Search for the cell housing the specified text and yield its [x, y] center coordinate. 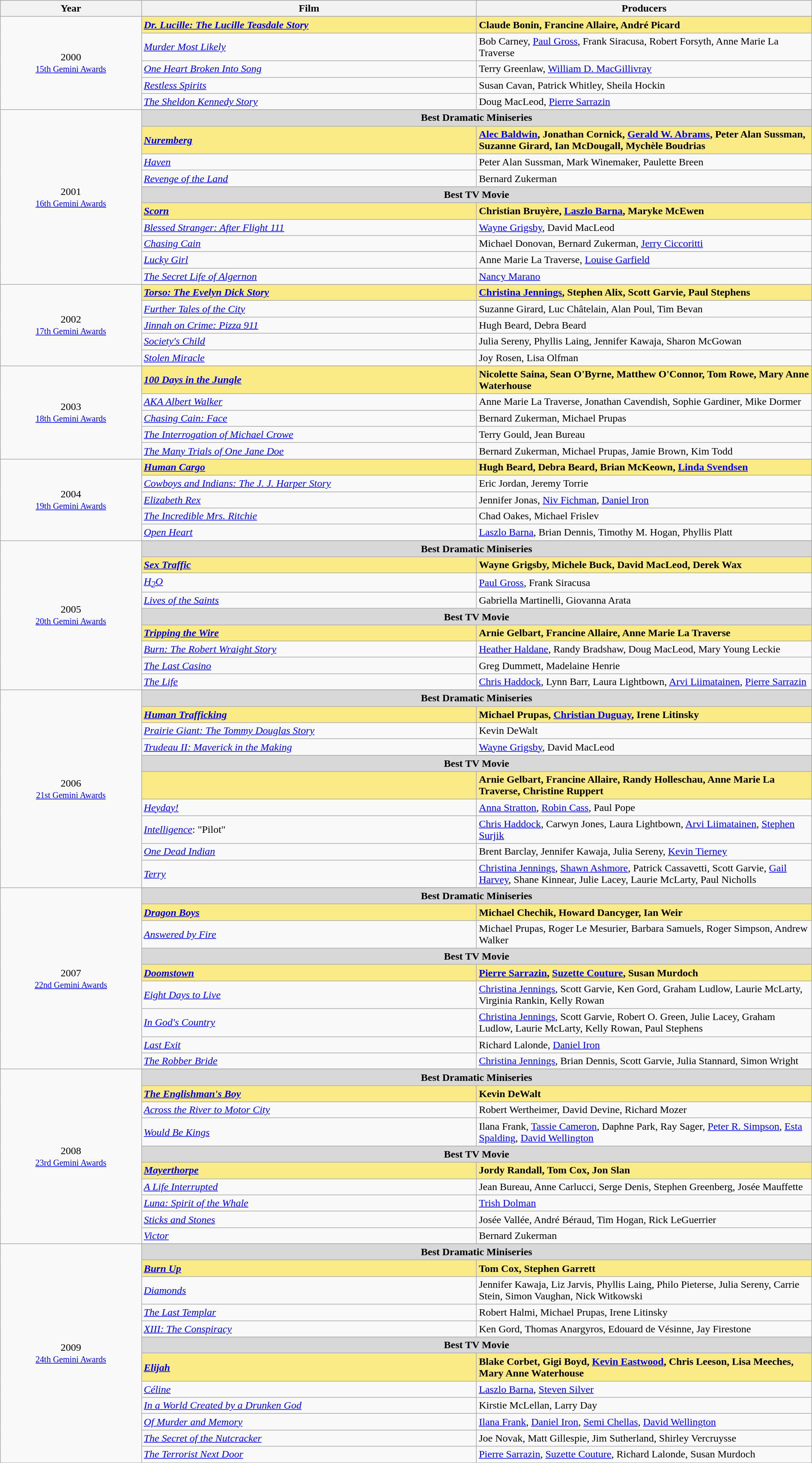
Michael Prupas, Christian Duguay, Irene Litinsky [644, 715]
The Secret Life of Algernon [309, 276]
Restless Spirits [309, 85]
Lives of the Saints [309, 600]
Peter Alan Sussman, Mark Winemaker, Paulette Breen [644, 162]
Of Murder and Memory [309, 1422]
Heather Haldane, Randy Bradshaw, Doug MacLeod, Mary Young Leckie [644, 649]
Eight Days to Live [309, 995]
Scorn [309, 211]
Chasing Cain: Face [309, 418]
Josée Vallée, André Béraud, Tim Hogan, Rick LeGuerrier [644, 1219]
Intelligence: "Pilot" [309, 829]
AKA Albert Walker [309, 402]
Nancy Marano [644, 276]
The Incredible Mrs. Ritchie [309, 516]
The Last Templar [309, 1313]
The Life [309, 682]
Jordy Randall, Tom Cox, Jon Slan [644, 1170]
Across the River to Motor City [309, 1110]
Trudeau II: Maverick in the Making [309, 747]
The Interrogation of Michael Crowe [309, 434]
2002 17th Gemini Awards [71, 325]
Michael Donovan, Bernard Zukerman, Jerry Ciccoritti [644, 244]
Christina Jennings, Shawn Ashmore, Patrick Cassavetti, Scott Garvie, Gail Harvey, Shane Kinnear, Julie Lacey, Laurie McLarty, Paul Nicholls [644, 874]
Kirstie McLellan, Larry Day [644, 1406]
Hugh Beard, Debra Beard [644, 325]
Richard Lalonde, Daniel Iron [644, 1045]
The Englishman's Boy [309, 1094]
Sex Traffic [309, 565]
Joy Rosen, Lisa Olfman [644, 358]
One Dead Indian [309, 852]
Hugh Beard, Debra Beard, Brian McKeown, Linda Svendsen [644, 467]
Laszlo Barna, Brian Dennis, Timothy M. Hogan, Phyllis Platt [644, 533]
Elizabeth Rex [309, 500]
Chad Oakes, Michael Frislev [644, 516]
Chris Haddock, Lynn Barr, Laura Lightbown, Arvi Liimatainen, Pierre Sarrazin [644, 682]
Paul Gross, Frank Siracusa [644, 583]
Susan Cavan, Patrick Whitley, Sheila Hockin [644, 85]
Human Cargo [309, 467]
Human Trafficking [309, 715]
Claude Bonin, Francine Allaire, André Picard [644, 25]
Christian Bruyère, Laszlo Barna, Maryke McEwen [644, 211]
Bernard Zukerman, Michael Prupas [644, 418]
Christina Jennings, Stephen Alix, Scott Garvie, Paul Stephens [644, 293]
Robert Halmi, Michael Prupas, Irene Litinsky [644, 1313]
Ken Gord, Thomas Anargyros, Edouard de Vésinne, Jay Firestone [644, 1329]
Dragon Boys [309, 912]
Blessed Stranger: After Flight 111 [309, 227]
Jean Bureau, Anne Carlucci, Serge Denis, Stephen Greenberg, Josée Mauffette [644, 1187]
Nuremberg [309, 140]
Mayerthorpe [309, 1170]
2006 21st Gemini Awards [71, 789]
Cowboys and Indians: The J. J. Harper Story [309, 483]
Lucky Girl [309, 260]
Ilana Frank, Tassie Cameron, Daphne Park, Ray Sager, Peter R. Simpson, Esta Spalding, David Wellington [644, 1132]
Terry [309, 874]
Chris Haddock, Carwyn Jones, Laura Lightbown, Arvi Liimatainen, Stephen Surjik [644, 829]
2009 24th Gemini Awards [71, 1353]
Christina Jennings, Brian Dennis, Scott Garvie, Julia Stannard, Simon Wright [644, 1061]
100 Days in the Jungle [309, 380]
Terry Gould, Jean Bureau [644, 434]
A Life Interrupted [309, 1187]
Dr. Lucille: The Lucille Teasdale Story [309, 25]
2000 15th Gemini Awards [71, 63]
Blake Corbet, Gigi Boyd, Kevin Eastwood, Chris Leeson, Lisa Meeches, Mary Anne Waterhouse [644, 1367]
Anne Marie La Traverse, Louise Garfield [644, 260]
2008 23rd Gemini Awards [71, 1157]
Stolen Miracle [309, 358]
Christina Jennings, Scott Garvie, Ken Gord, Graham Ludlow, Laurie McLarty, Virginia Rankin, Kelly Rowan [644, 995]
Society's Child [309, 341]
XIII: The Conspiracy [309, 1329]
Heyday! [309, 808]
Further Tales of the City [309, 309]
Would Be Kings [309, 1132]
Michael Prupas, Roger Le Mesurier, Barbara Samuels, Roger Simpson, Andrew Walker [644, 934]
Céline [309, 1389]
Brent Barclay, Jennifer Kawaja, Julia Sereny, Kevin Tierney [644, 852]
Robert Wertheimer, David Devine, Richard Mozer [644, 1110]
Christina Jennings, Scott Garvie, Robert O. Green, Julie Lacey, Graham Ludlow, Laurie McLarty, Kelly Rowan, Paul Stephens [644, 1023]
Arnie Gelbart, Francine Allaire, Randy Holleschau, Anne Marie La Traverse, Christine Ruppert [644, 786]
Jennifer Kawaja, Liz Jarvis, Phyllis Laing, Philo Pieterse, Julia Sereny, Carrie Stein, Simon Vaughan, Nick Witkowski [644, 1290]
Sticks and Stones [309, 1219]
Jennifer Jonas, Niv Fichman, Daniel Iron [644, 500]
The Many Trials of One Jane Doe [309, 451]
2004 19th Gemini Awards [71, 500]
Burn: The Robert Wraight Story [309, 649]
One Heart Broken Into Song [309, 69]
Anne Marie La Traverse, Jonathan Cavendish, Sophie Gardiner, Mike Dormer [644, 402]
2003 18th Gemini Awards [71, 412]
Bernard Zukerman, Michael Prupas, Jamie Brown, Kim Todd [644, 451]
Haven [309, 162]
Tripping the Wire [309, 633]
Prairie Giant: The Tommy Douglas Story [309, 731]
Chasing Cain [309, 244]
Burn Up [309, 1268]
Pierre Sarrazin, Suzette Couture, Susan Murdoch [644, 972]
Greg Dummett, Madelaine Henrie [644, 665]
Producers [644, 9]
Ilana Frank, Daniel Iron, Semi Chellas, David Wellington [644, 1422]
Alec Baldwin, Jonathan Cornick, Gerald W. Abrams, Peter Alan Sussman, Suzanne Girard, Ian McDougall, Mychèle Boudrias [644, 140]
Arnie Gelbart, Francine Allaire, Anne Marie La Traverse [644, 633]
Gabriella Martinelli, Giovanna Arata [644, 600]
Trish Dolman [644, 1203]
Murder Most Likely [309, 47]
Julia Sereny, Phyllis Laing, Jennifer Kawaja, Sharon McGowan [644, 341]
Pierre Sarrazin, Suzette Couture, Richard Lalonde, Susan Murdoch [644, 1454]
Victor [309, 1236]
Bob Carney, Paul Gross, Frank Siracusa, Robert Forsyth, Anne Marie La Traverse [644, 47]
In God's Country [309, 1023]
2005 20th Gemini Awards [71, 615]
The Terrorist Next Door [309, 1454]
Open Heart [309, 533]
The Sheldon Kennedy Story [309, 102]
The Robber Bride [309, 1061]
Jinnah on Crime: Pizza 911 [309, 325]
In a World Created by a Drunken God [309, 1406]
Anna Stratton, Robin Cass, Paul Pope [644, 808]
The Secret of the Nutcracker [309, 1438]
Last Exit [309, 1045]
Suzanne Girard, Luc Châtelain, Alan Poul, Tim Bevan [644, 309]
2001 16th Gemini Awards [71, 197]
H2O [309, 583]
Torso: The Evelyn Dick Story [309, 293]
Luna: Spirit of the Whale [309, 1203]
Tom Cox, Stephen Garrett [644, 1268]
Nicolette Saina, Sean O'Byrne, Matthew O'Connor, Tom Rowe, Mary Anne Waterhouse [644, 380]
Laszlo Barna, Steven Silver [644, 1389]
The Last Casino [309, 665]
Terry Greenlaw, William D. MacGillivray [644, 69]
Year [71, 9]
Eric Jordan, Jeremy Torrie [644, 483]
Doomstown [309, 972]
Answered by Fire [309, 934]
Elijah [309, 1367]
Diamonds [309, 1290]
Doug MacLeod, Pierre Sarrazin [644, 102]
Wayne Grigsby, Michele Buck, David MacLeod, Derek Wax [644, 565]
2007 22nd Gemini Awards [71, 978]
Revenge of the Land [309, 178]
Michael Chechik, Howard Dancyger, Ian Weir [644, 912]
Joe Novak, Matt Gillespie, Jim Sutherland, Shirley Vercruysse [644, 1438]
Film [309, 9]
